Find where the given text appears and provide that cell's center as [x, y] coordinate. 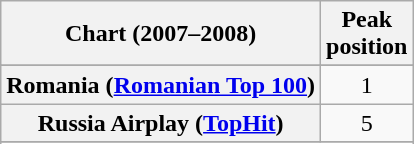
1 [367, 85]
Peakposition [367, 34]
Chart (2007–2008) [161, 34]
5 [367, 123]
Romania (Romanian Top 100) [161, 85]
Russia Airplay (TopHit) [161, 123]
